Search for the cell housing the specified text and yield its [X, Y] center coordinate. 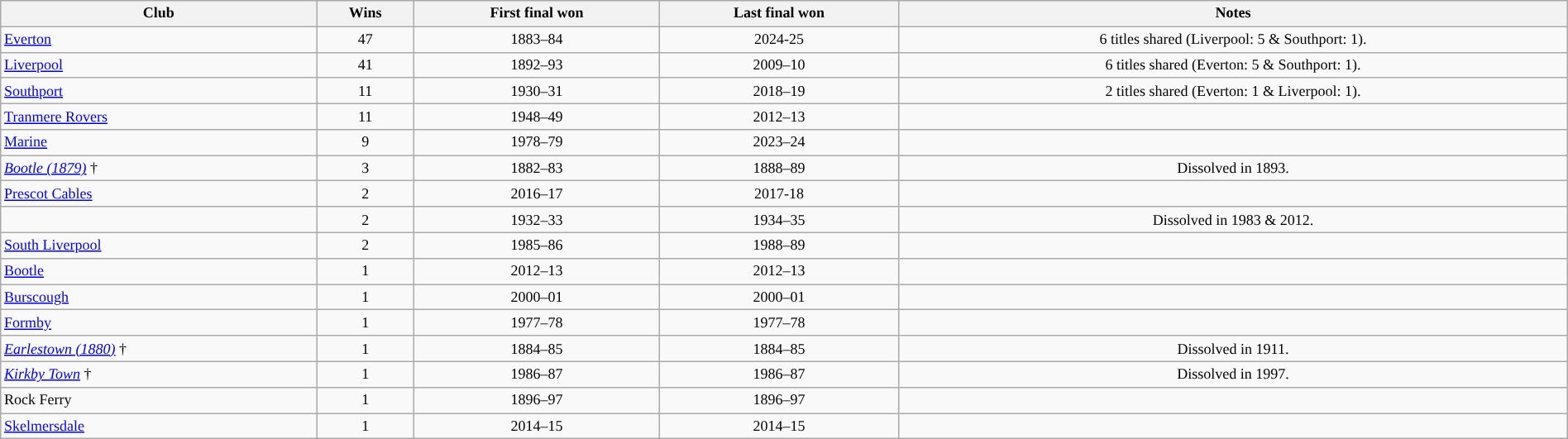
Skelmersdale [159, 427]
Dissolved in 1997. [1234, 374]
Burscough [159, 298]
1883–84 [538, 40]
Dissolved in 1983 & 2012. [1234, 220]
6 titles shared (Everton: 5 & Southport: 1). [1234, 64]
1934–35 [779, 220]
Club [159, 13]
Earlestown (1880) † [159, 349]
Formby [159, 322]
2023–24 [779, 142]
South Liverpool [159, 245]
1978–79 [538, 142]
1882–83 [538, 169]
2018–19 [779, 91]
2009–10 [779, 64]
Rock Ferry [159, 400]
Liverpool [159, 64]
1985–86 [538, 245]
Everton [159, 40]
2016–17 [538, 193]
First final won [538, 13]
Southport [159, 91]
6 titles shared (Liverpool: 5 & Southport: 1). [1234, 40]
9 [366, 142]
1892–93 [538, 64]
Prescot Cables [159, 193]
1932–33 [538, 220]
Last final won [779, 13]
Wins [366, 13]
Marine [159, 142]
3 [366, 169]
1888–89 [779, 169]
Tranmere Rovers [159, 116]
1948–49 [538, 116]
2017-18 [779, 193]
2 titles shared (Everton: 1 & Liverpool: 1). [1234, 91]
Kirkby Town † [159, 374]
41 [366, 64]
Dissolved in 1911. [1234, 349]
47 [366, 40]
Bootle [159, 271]
1988–89 [779, 245]
Dissolved in 1893. [1234, 169]
Notes [1234, 13]
2024-25 [779, 40]
Bootle (1879) † [159, 169]
1930–31 [538, 91]
